Determine the [X, Y] coordinate at the center of the cell enclosing the given text.  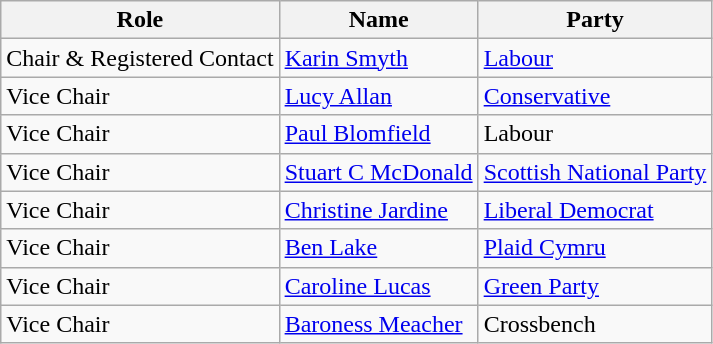
Chair & Registered Contact [140, 58]
Ben Lake [378, 248]
Liberal Democrat [595, 210]
Karin Smyth [378, 58]
Role [140, 20]
Green Party [595, 286]
Party [595, 20]
Lucy Allan [378, 96]
Paul Blomfield [378, 134]
Christine Jardine [378, 210]
Name [378, 20]
Baroness Meacher [378, 324]
Crossbench [595, 324]
Stuart C McDonald [378, 172]
Plaid Cymru [595, 248]
Caroline Lucas [378, 286]
Conservative [595, 96]
Scottish National Party [595, 172]
